Find where the given text appears and provide that cell's center as (x, y) coordinate. 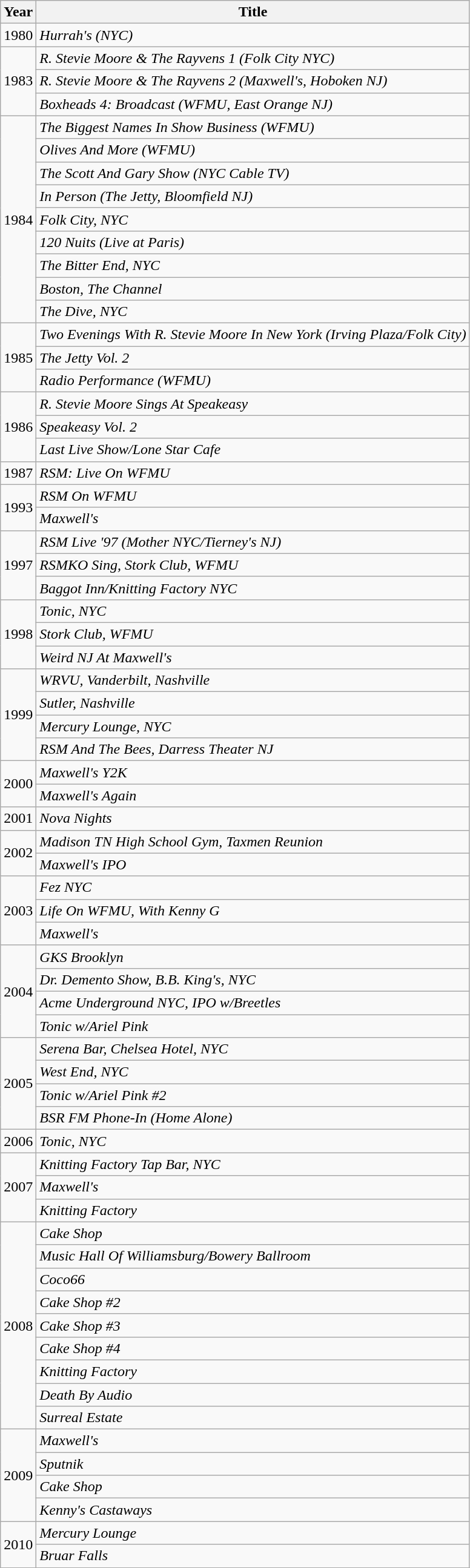
Folk City, NYC (253, 219)
R. Stevie Moore & The Rayvens 1 (Folk City NYC) (253, 58)
Maxwell's Y2K (253, 772)
1999 (18, 715)
In Person (The Jetty, Bloomfield NJ) (253, 196)
Speakeasy Vol. 2 (253, 427)
Last Live Show/Lone Star Cafe (253, 450)
Boxheads 4: Broadcast (WFMU, East Orange NJ) (253, 104)
Nova Nights (253, 819)
Sputnik (253, 1464)
Surreal Estate (253, 1418)
The Jetty Vol. 2 (253, 358)
Kenny's Castaways (253, 1510)
GKS Brooklyn (253, 957)
Hurrah's (NYC) (253, 35)
2008 (18, 1326)
2006 (18, 1141)
1986 (18, 427)
Dr. Demento Show, B.B. King's, NYC (253, 980)
Cake Shop #3 (253, 1325)
Olives And More (WFMU) (253, 150)
The Scott And Gary Show (NYC Cable TV) (253, 173)
The Biggest Names In Show Business (WFMU) (253, 127)
1983 (18, 81)
Acme Underground NYC, IPO w/Breetles (253, 1003)
Serena Bar, Chelsea Hotel, NYC (253, 1049)
2000 (18, 784)
1997 (18, 565)
Two Evenings With R. Stevie Moore In New York (Irving Plaza/Folk City) (253, 335)
1980 (18, 35)
R. Stevie Moore & The Rayvens 2 (Maxwell's, Hoboken NJ) (253, 81)
RSM On WFMU (253, 496)
Life On WFMU, With Kenny G (253, 911)
Death By Audio (253, 1394)
The Dive, NYC (253, 312)
RSM And The Bees, Darress Theater NJ (253, 749)
Madison TN High School Gym, Taxmen Reunion (253, 842)
Maxwell's IPO (253, 865)
RSMKO Sing, Stork Club, WFMU (253, 565)
2004 (18, 991)
Tonic w/Ariel Pink #2 (253, 1095)
WRVU, Vanderbilt, Nashville (253, 680)
2007 (18, 1187)
2003 (18, 911)
Tonic w/Ariel Pink (253, 1026)
Stork Club, WFMU (253, 634)
West End, NYC (253, 1072)
Fez NYC (253, 888)
Mercury Lounge (253, 1533)
Title (253, 12)
Knitting Factory Tap Bar, NYC (253, 1164)
Year (18, 12)
R. Stevie Moore Sings At Speakeasy (253, 404)
Mercury Lounge, NYC (253, 726)
Radio Performance (WFMU) (253, 381)
Weird NJ At Maxwell's (253, 657)
Sutler, Nashville (253, 703)
120 Nuits (Live at Paris) (253, 242)
RSM: Live On WFMU (253, 473)
Bruar Falls (253, 1556)
Coco66 (253, 1279)
Cake Shop #4 (253, 1348)
2009 (18, 1475)
1993 (18, 507)
RSM Live '97 (Mother NYC/Tierney's NJ) (253, 542)
2002 (18, 853)
2001 (18, 819)
1987 (18, 473)
1984 (18, 219)
2010 (18, 1544)
Maxwell's Again (253, 796)
The Bitter End, NYC (253, 265)
1985 (18, 358)
Music Hall Of Williamsburg/Bowery Ballroom (253, 1256)
2005 (18, 1084)
BSR FM Phone-In (Home Alone) (253, 1118)
Baggot Inn/Knitting Factory NYC (253, 588)
Boston, The Channel (253, 289)
1998 (18, 634)
Cake Shop #2 (253, 1302)
